Identify which cell holds the provided text, then report its (x, y) central coordinate. 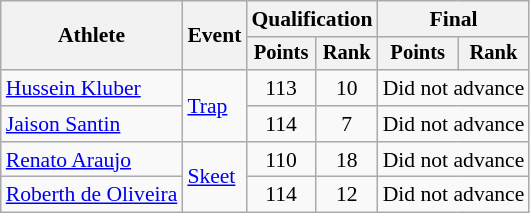
12 (347, 195)
Skeet (214, 178)
Athlete (92, 36)
18 (347, 160)
Event (214, 36)
7 (347, 124)
113 (280, 88)
Jaison Santin (92, 124)
Trap (214, 106)
Roberth de Oliveira (92, 195)
110 (280, 160)
10 (347, 88)
Hussein Kluber (92, 88)
Final (454, 19)
Qualification (312, 19)
Renato Araujo (92, 160)
